Identify which cell holds the provided text, then report its [x, y] central coordinate. 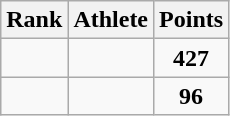
Rank [34, 20]
96 [192, 96]
Points [192, 20]
427 [192, 58]
Athlete [111, 20]
